Scan for the cell matching the given text and deliver its (x, y) coordinate at center. 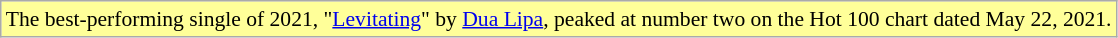
The best-performing single of 2021, "Levitating" by Dua Lipa, peaked at number two on the Hot 100 chart dated May 22, 2021. (559, 19)
